Find where the given text appears and provide that cell's center as (X, Y) coordinate. 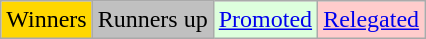
Winners (46, 20)
Relegated (372, 20)
Runners up (152, 20)
Promoted (265, 20)
